Find where the given text appears and provide that cell's center as [X, Y] coordinate. 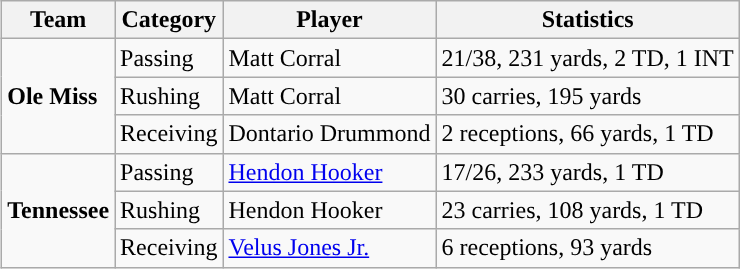
Team [58, 20]
Statistics [588, 20]
Ole Miss [58, 96]
Velus Jones Jr. [330, 248]
6 receptions, 93 yards [588, 248]
2 receptions, 66 yards, 1 TD [588, 134]
23 carries, 108 yards, 1 TD [588, 210]
Tennessee [58, 210]
Category [169, 20]
Dontario Drummond [330, 134]
30 carries, 195 yards [588, 96]
17/26, 233 yards, 1 TD [588, 172]
21/38, 231 yards, 2 TD, 1 INT [588, 58]
Player [330, 20]
